Pinpoint the cell where the given text exists, returning its [X, Y] midpoint coordinate. 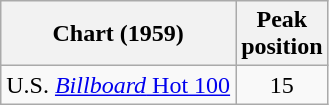
Peakposition [282, 34]
Chart (1959) [118, 34]
15 [282, 85]
U.S. Billboard Hot 100 [118, 85]
